Scan for the cell matching the given text and deliver its [x, y] coordinate at center. 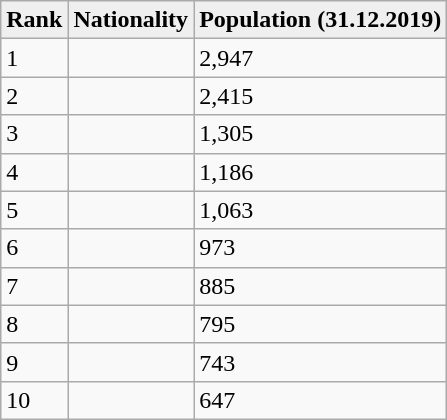
3 [34, 134]
1,063 [320, 210]
5 [34, 210]
6 [34, 248]
Nationality [131, 20]
743 [320, 362]
Rank [34, 20]
2 [34, 96]
2,947 [320, 58]
885 [320, 286]
1 [34, 58]
Population (31.12.2019) [320, 20]
1,305 [320, 134]
795 [320, 324]
2,415 [320, 96]
10 [34, 400]
973 [320, 248]
8 [34, 324]
4 [34, 172]
7 [34, 286]
647 [320, 400]
9 [34, 362]
1,186 [320, 172]
